Return (X, Y) of the center of cell containing provided text 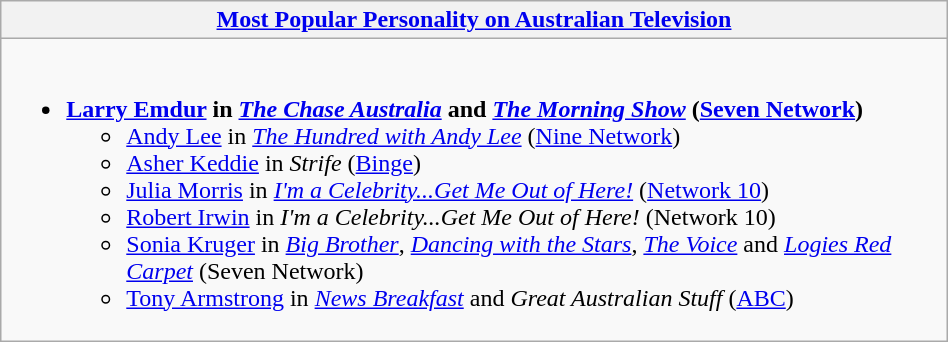
Most Popular Personality on Australian Television (474, 20)
